Provide the (x, y) coordinate of the cell's center where the given text is located.  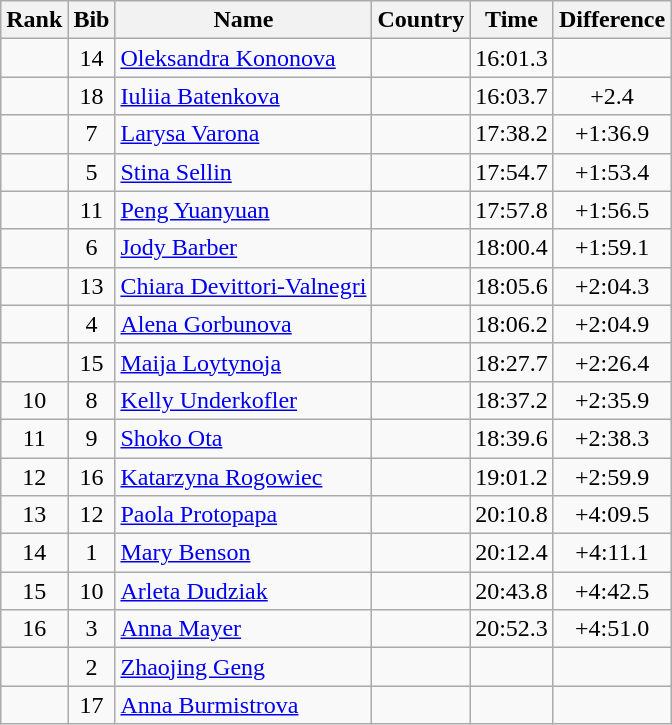
20:52.3 (512, 629)
Jody Barber (244, 248)
1 (92, 553)
+4:09.5 (612, 515)
+2:35.9 (612, 400)
Arleta Dudziak (244, 591)
17:57.8 (512, 210)
7 (92, 134)
Kelly Underkofler (244, 400)
Stina Sellin (244, 172)
+2.4 (612, 96)
+2:59.9 (612, 477)
19:01.2 (512, 477)
16:03.7 (512, 96)
18:27.7 (512, 362)
Larysa Varona (244, 134)
Chiara Devittori-Valnegri (244, 286)
+4:51.0 (612, 629)
+1:56.5 (612, 210)
Name (244, 20)
Anna Mayer (244, 629)
+2:26.4 (612, 362)
Iuliia Batenkova (244, 96)
2 (92, 667)
20:12.4 (512, 553)
Anna Burmistrova (244, 705)
Maija Loytynoja (244, 362)
Peng Yuanyuan (244, 210)
4 (92, 324)
3 (92, 629)
+1:59.1 (612, 248)
18:39.6 (512, 438)
17:38.2 (512, 134)
+1:53.4 (612, 172)
18:37.2 (512, 400)
Alena Gorbunova (244, 324)
Paola Protopapa (244, 515)
+2:04.9 (612, 324)
18 (92, 96)
18:05.6 (512, 286)
Shoko Ota (244, 438)
+2:38.3 (612, 438)
17:54.7 (512, 172)
Time (512, 20)
Zhaojing Geng (244, 667)
5 (92, 172)
Oleksandra Kononova (244, 58)
18:00.4 (512, 248)
20:43.8 (512, 591)
16:01.3 (512, 58)
20:10.8 (512, 515)
9 (92, 438)
18:06.2 (512, 324)
Rank (34, 20)
+1:36.9 (612, 134)
Difference (612, 20)
Katarzyna Rogowiec (244, 477)
Country (421, 20)
+4:11.1 (612, 553)
Bib (92, 20)
6 (92, 248)
Mary Benson (244, 553)
8 (92, 400)
+4:42.5 (612, 591)
17 (92, 705)
+2:04.3 (612, 286)
